Detect which cell encompasses the target text, then output its (X, Y) center coordinate. 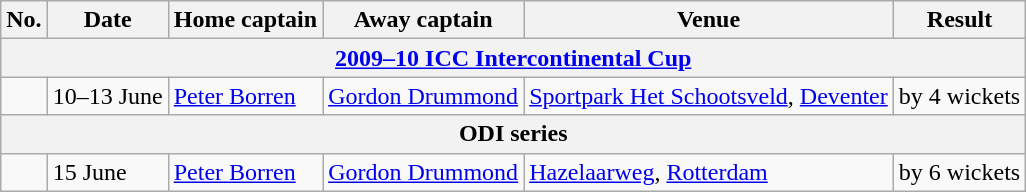
by 6 wickets (959, 172)
No. (24, 20)
Hazelaarweg, Rotterdam (709, 172)
by 4 wickets (959, 96)
15 June (108, 172)
Date (108, 20)
10–13 June (108, 96)
Sportpark Het Schootsveld, Deventer (709, 96)
Away captain (424, 20)
ODI series (514, 134)
Venue (709, 20)
2009–10 ICC Intercontinental Cup (514, 58)
Home captain (245, 20)
Result (959, 20)
